Capture the cell that displays the provided text and extract its (X, Y) central coordinate. 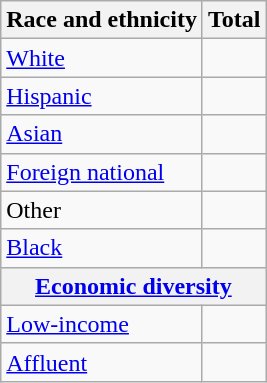
Low-income (102, 324)
Black (102, 248)
Race and ethnicity (102, 20)
Asian (102, 134)
Economic diversity (134, 286)
Foreign national (102, 172)
White (102, 58)
Total (234, 20)
Affluent (102, 362)
Hispanic (102, 96)
Other (102, 210)
